Detect which cell encompasses the target text, then output its [X, Y] center coordinate. 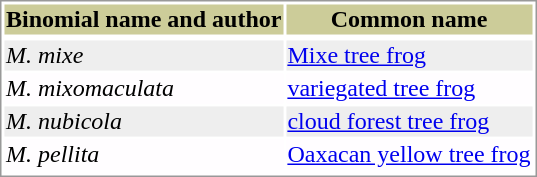
M. mixe [143, 55]
M. mixomaculata [143, 89]
cloud forest tree frog [409, 121]
M. nubicola [143, 121]
Binomial name and author [143, 19]
Common name [409, 19]
Mixe tree frog [409, 55]
Oaxacan yellow tree frog [409, 155]
M. pellita [143, 155]
variegated tree frog [409, 89]
